Detect which cell encompasses the target text, then output its (X, Y) center coordinate. 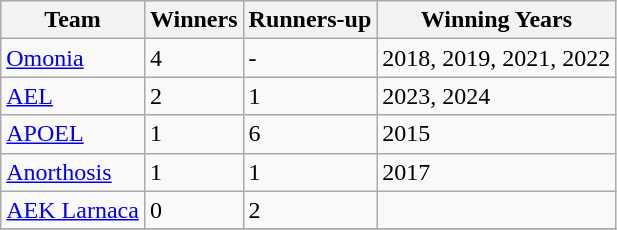
2015 (496, 134)
2017 (496, 172)
2023, 2024 (496, 96)
APOEL (73, 134)
Winners (194, 20)
Winning Years (496, 20)
4 (194, 58)
Runners-up (310, 20)
AEL (73, 96)
Anorthosis (73, 172)
AEK Larnaca (73, 210)
Omonia (73, 58)
Team (73, 20)
0 (194, 210)
6 (310, 134)
2018, 2019, 2021, 2022 (496, 58)
- (310, 58)
